Pinpoint the cell where the given text exists, returning its [X, Y] midpoint coordinate. 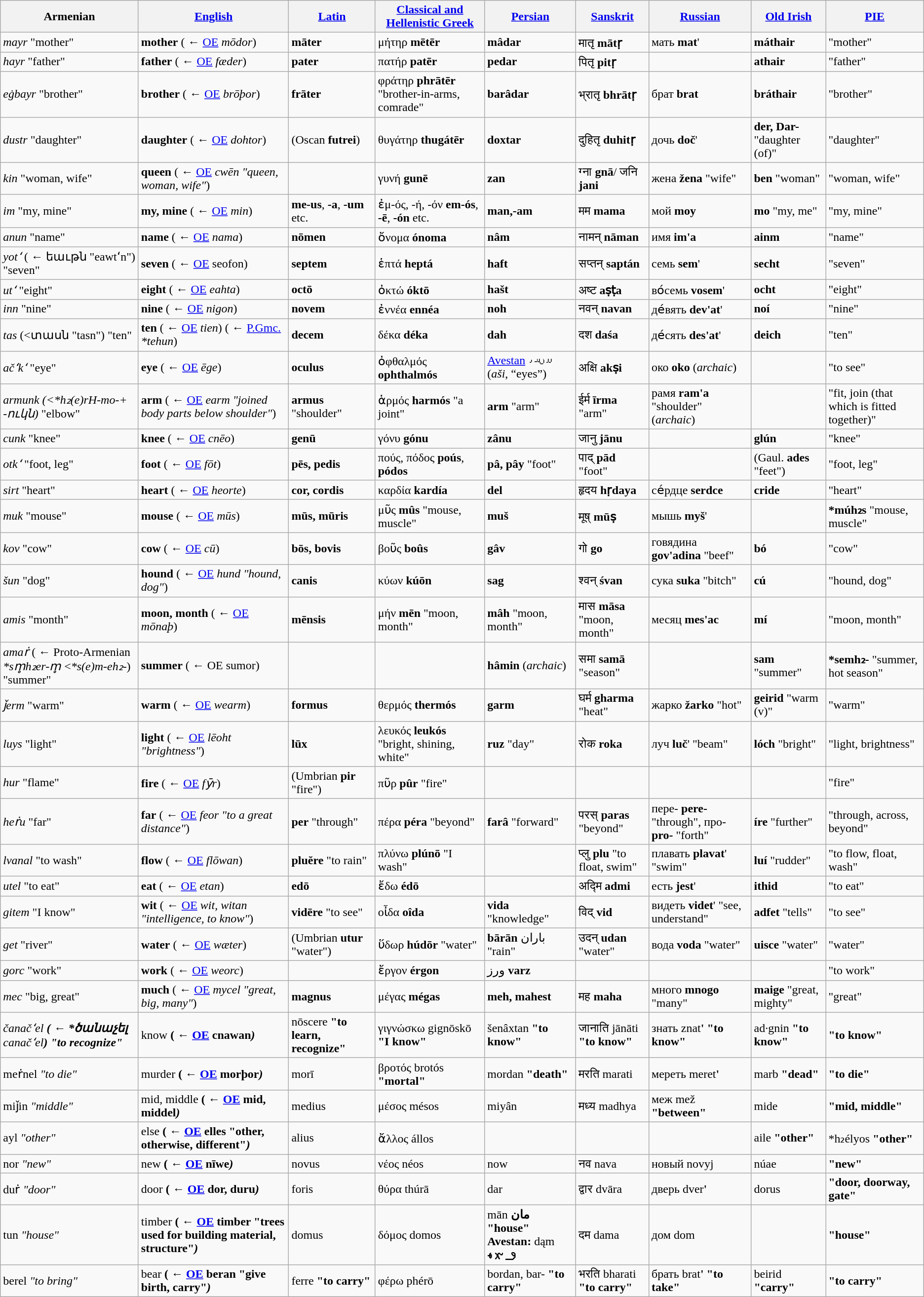
septem [332, 264]
pater [332, 62]
меж mež "between" [700, 1106]
плавать plavat' "swim" [700, 860]
новый novyj [700, 1163]
μέγας mégas [430, 996]
дочь doč' [700, 140]
utel "to eat" [70, 886]
foris [332, 1189]
"daughter" [875, 140]
"foot, leg" [875, 464]
know ( ← OE cnawan) [213, 1035]
ἄλλος állos [430, 1138]
novem [332, 309]
dah [530, 335]
secht [789, 264]
lvanal "to wash" [70, 860]
moon, month ( ← OE mōnaþ) [213, 619]
"mid, middle" [875, 1106]
де́вять dev'at' [700, 309]
magnus [332, 996]
अष्ट aṣṭa [613, 290]
water ( ← OE wæter) [213, 945]
man,-am [530, 211]
amis "month" [70, 619]
mūs, mūris [332, 516]
"house" [875, 1235]
विद् vid [613, 912]
πῦρ pûr "fire" [430, 783]
भरति bharati "to carry" [613, 1280]
"to know" [875, 1035]
βροτός brotós "mortal" [430, 1074]
bārān باران"rain" [530, 945]
PIE [875, 17]
φράτηρ phrātēr "brother-in-arms, comrade" [430, 94]
arm "arm" [530, 407]
cú [789, 580]
meṙnel "to die" [70, 1074]
dustr "daughter" [70, 140]
"fit, join (that which is fitted together)" [875, 407]
zan [530, 179]
πατήρ patēr [430, 62]
ἐννέα ennéa [430, 309]
Armenian [70, 17]
miyân [530, 1106]
"father" [875, 62]
hur "flame" [70, 783]
muš [530, 516]
*h₂élyos "other" [875, 1138]
брать brat' "to take" [700, 1280]
light ( ← OE lēoht "brightness") [213, 744]
दश daśa [613, 335]
flow ( ← OE flōwan) [213, 860]
fire ( ← OE fȳr) [213, 783]
cor, cordis [332, 490]
луч luč' "beam" [700, 744]
hâmin (archaic) [530, 665]
*múh₂s "mouse, muscle" [875, 516]
अद्मि admi [613, 886]
ithid [789, 886]
eight ( ← OE eahta) [213, 290]
ὕδωρ húdōr "water" [430, 945]
father ( ← OE fæder) [213, 62]
नव nava [613, 1163]
"heart" [875, 490]
noh [530, 309]
पितृ pitṛ [613, 62]
नवन् navan [613, 309]
mide [789, 1106]
θύρα thúrā [430, 1189]
māter [332, 42]
kov "cow" [70, 549]
говядина gov'adina "beef" [700, 549]
amaṙ ( ← Proto-Armenian *sm̥h₂er-m̥ <*s(e)m-eh₂-) "summer" [70, 665]
luys "light" [70, 744]
दम dama [613, 1235]
жена žena "wife" [700, 179]
πλύνω plúnō "I wash" [430, 860]
ἔργον érgon [430, 971]
मह maha [613, 996]
me-us, -a, -um etc. [332, 211]
ačʻkʻ "eye" [70, 367]
गो go [613, 549]
haft [530, 264]
doxtar [530, 140]
oculus [332, 367]
pâ, pây "foot" [530, 464]
есть jest' [700, 886]
maige "great, mighty" [789, 996]
"brother" [875, 94]
bōs, bovis [332, 549]
श्वन् śvan [613, 580]
gorc "work" [70, 971]
murder ( ← OE morþor) [213, 1074]
(Gaul. ades "feet") [789, 464]
ainm [789, 237]
armunk (<*h₂(e)rH-mo-+ -ուկն) "elbow" [70, 407]
šun "dog" [70, 580]
tas (<տասն "tasn") "ten" [70, 335]
"door, doorway, gate" [875, 1189]
hound ( ← OE hund "hound, dog") [213, 580]
много mnogo "many" [700, 996]
"ten" [875, 335]
seven ( ← OE seofon) [213, 264]
athair [789, 62]
Latin [332, 17]
नामन् nāman [613, 237]
भ्रातृ bhrātṛ [613, 94]
βοῦς boûs [430, 549]
ग्ना gnā/ जनि jani [613, 179]
"woman, wife" [875, 179]
μῦς mûs "mouse, muscle" [430, 516]
ten ( ← OE tien) ( ← P.Gmc. *tehun) [213, 335]
дом dom [700, 1235]
else ( ← OE elles "other, otherwise, different") [213, 1138]
alius [332, 1138]
дверь dver' [700, 1189]
мать mat' [700, 42]
genū [332, 439]
"eight" [875, 290]
λευκός leukós "bright, shining, white" [430, 744]
nor "new" [70, 1163]
उदन् udan "water" [613, 945]
समा samā "season" [613, 665]
(Umbrian pir "fire") [332, 783]
ǰerm "warm" [70, 705]
mid, middle ( ← OE mid, middel) [213, 1106]
πούς, πόδος poús, pódos [430, 464]
now [530, 1163]
ruz "day" [530, 744]
знать znat' "to know" [700, 1035]
gitem "I know" [70, 912]
timber ( ← OE timber "trees used for building material, structure") [213, 1235]
aile "other" [789, 1138]
"name" [875, 237]
μήτηρ mētēr [430, 42]
mâh "moon, month" [530, 619]
per "through" [332, 821]
मम mama [613, 211]
eat ( ← OE etan) [213, 886]
Sanskrit [613, 17]
ईर्म īrma "arm" [613, 407]
work ( ← OE weorc) [213, 971]
gâv [530, 549]
hašt [530, 290]
noí [789, 309]
pluĕre "to rain" [332, 860]
my, mine ( ← OE min) [213, 211]
heart ( ← OE heorte) [213, 490]
семь sem' [700, 264]
νέος néos [430, 1163]
мереть meret' [700, 1074]
luí "rudder" [789, 860]
domus [332, 1235]
μήν mēn "moon, month" [430, 619]
"great" [875, 996]
mother ( ← OE mōdor) [213, 42]
new ( ← OE nīwe) [213, 1163]
edō [332, 886]
"warm" [875, 705]
жарко žarko "hot" [700, 705]
रोक roka [613, 744]
θυγάτηρ thugátēr [430, 140]
ad·gnin "to know" [789, 1035]
nōscere "to learn, recognize" [332, 1035]
miǰin "middle" [70, 1106]
cride [789, 490]
"hound, dog" [875, 580]
im "my, mine" [70, 211]
queen ( ← OE cwēn "queen, woman, wife") [213, 179]
"through, across, beyond" [875, 821]
मरति marati [613, 1074]
दुहितृ duhitṛ [613, 140]
lóch "bright" [789, 744]
видеть videt' "see, understand" [700, 912]
मातृ mātṛ [613, 42]
pēs, pedis [332, 464]
dar [530, 1189]
"to eat" [875, 886]
δόμος domos [430, 1235]
der, Dar- "daughter (of)" [789, 140]
nōmen [332, 237]
marb "dead" [789, 1074]
šenâxtan "to know" [530, 1035]
geirid "warm (v)" [789, 705]
Classical and Hellenistic Greek [430, 17]
καρδία kardía [430, 490]
barâdar [530, 94]
(Umbrian utur "water") [332, 945]
ὄνομα ónoma [430, 237]
cow ( ← OE cū) [213, 549]
otkʻ "foot, leg" [70, 464]
"new" [875, 1163]
hayr "father" [70, 62]
"water" [875, 945]
vidēre "to see" [332, 912]
द्वार dvāra [613, 1189]
cunk "knee" [70, 439]
οἶδα oîda [430, 912]
mâdar [530, 42]
"fire" [875, 783]
मास māsa "moon, month" [613, 619]
δέκα déka [430, 335]
yotʻ ( ← եաւթն "eawtʻn") "seven" [70, 264]
вода voda "water" [700, 945]
door ( ← OE dor, duru) [213, 1189]
ἑπτά heptá [430, 264]
bordan, bar- "to carry" [530, 1280]
ayl "other" [70, 1138]
brother ( ← OE brōþor) [213, 94]
ورز varz [530, 971]
ἁρμός harmós "a joint" [430, 407]
प्लु plu "to float, swim" [613, 860]
"mother" [875, 42]
mí [789, 619]
medius [332, 1106]
lūx [332, 744]
mordan "death" [530, 1074]
ἔδω édō [430, 886]
glún [789, 439]
get "river" [70, 945]
meh, mahest [530, 996]
"cow" [875, 549]
де́сять des'at' [700, 335]
ὀφθαλμός ophthalmós [430, 367]
name ( ← OE nama) [213, 237]
vida "knowledge" [530, 912]
much ( ← OE mycel "great, big, many") [213, 996]
पाद् pād "foot" [613, 464]
English [213, 17]
sag [530, 580]
duṙ "door" [70, 1189]
मध्य madhya [613, 1106]
जानाति jānāti "to know" [613, 1035]
мой moy [700, 211]
arm ( ← OE earm "joined body parts below shoulder") [213, 407]
foot ( ← OE fōt) [213, 464]
frāter [332, 94]
"nine" [875, 309]
eye ( ← OE ēge) [213, 367]
morī [332, 1074]
summer ( ← OE sumor) [213, 665]
परस् paras "beyond" [613, 821]
जानु jānu [613, 439]
"to flow, float, wash" [875, 860]
beirid "carry" [789, 1280]
mayr "mother" [70, 42]
canis [332, 580]
nâm [530, 237]
γιγνώσκω gignōskō "I know" [430, 1035]
mēnsis [332, 619]
ὀκτώ óktō [430, 290]
Avestan 𐬀𐬱𐬌 (aši, “eyes”) [530, 367]
ἐμ-ός, -ή, -όν em-ós, -ē, -ón etc. [430, 211]
हृदय hṛdaya [613, 490]
ocht [789, 290]
φέρω phérō [430, 1280]
"to carry" [875, 1280]
wit ( ← OE wit, witan "intelligence, to know") [213, 912]
adfet "tells" [789, 912]
far ( ← OE feor "to a great distance") [213, 821]
berel "to bring" [70, 1280]
inn "nine" [70, 309]
sirt "heart" [70, 490]
heṙu "far" [70, 821]
Russian [700, 17]
tun "house" [70, 1235]
Old Irish [789, 17]
núae [789, 1163]
"to work" [875, 971]
ben "woman" [789, 179]
muk "mouse" [70, 516]
formus [332, 705]
κύων kúōn [430, 580]
čanačʻel ( ← *ծանաչել canačʻel) "to recognize" [70, 1035]
пере- pere- "through", про- pro- "forth" [700, 821]
"moon, month" [875, 619]
имя im'a [700, 237]
knee ( ← OE cnēo) [213, 439]
daughter ( ← OE dohtor) [213, 140]
अक्षि akṣi [613, 367]
घर्म gharma "heat" [613, 705]
(Oscan futrei) [332, 140]
μέσος mésos [430, 1106]
सप्तन् saptán [613, 264]
"to die" [875, 1074]
novus [332, 1163]
mo "my, me" [789, 211]
γόνυ gónu [430, 439]
"my, mine" [875, 211]
рамя ram'a "shoulder" (archaic) [700, 407]
eġbayr "brother" [70, 94]
íre "further" [789, 821]
во́семь vosem' [700, 290]
armus "shoulder" [332, 407]
farâ "forward" [530, 821]
πέρα péra "beyond" [430, 821]
nine ( ← OE nigon) [213, 309]
око oko (archaic) [700, 367]
decem [332, 335]
deich [789, 335]
месяц mes'ac [700, 619]
warm ( ← OE wearm) [213, 705]
брат brat [700, 94]
mec "big, great" [70, 996]
се́рдце serdce [700, 490]
del [530, 490]
"light, brightness" [875, 744]
bráthair [789, 94]
"seven" [875, 264]
anun "name" [70, 237]
*semh₂- "summer, hot season" [875, 665]
kin "woman, wife" [70, 179]
θερμός thermós [430, 705]
sam "summer" [789, 665]
γυνή gunē [430, 179]
utʻ "eight" [70, 290]
"knee" [875, 439]
pedar [530, 62]
uisce "water" [789, 945]
Persian [530, 17]
máthair [789, 42]
garm [530, 705]
mān مان"house" Avestan: dąm 𐬛𐬄𐬨 [530, 1235]
ferre "to carry" [332, 1280]
mouse ( ← OE mūs) [213, 516]
zânu [530, 439]
сука suka "bitch" [700, 580]
мышь myš' [700, 516]
मूष् mūṣ [613, 516]
bear ( ← OE beran "give birth, carry") [213, 1280]
bó [789, 549]
octō [332, 290]
dorus [789, 1189]
